For the text-containing cell, return its midpoint in [X, Y] coordinate format. 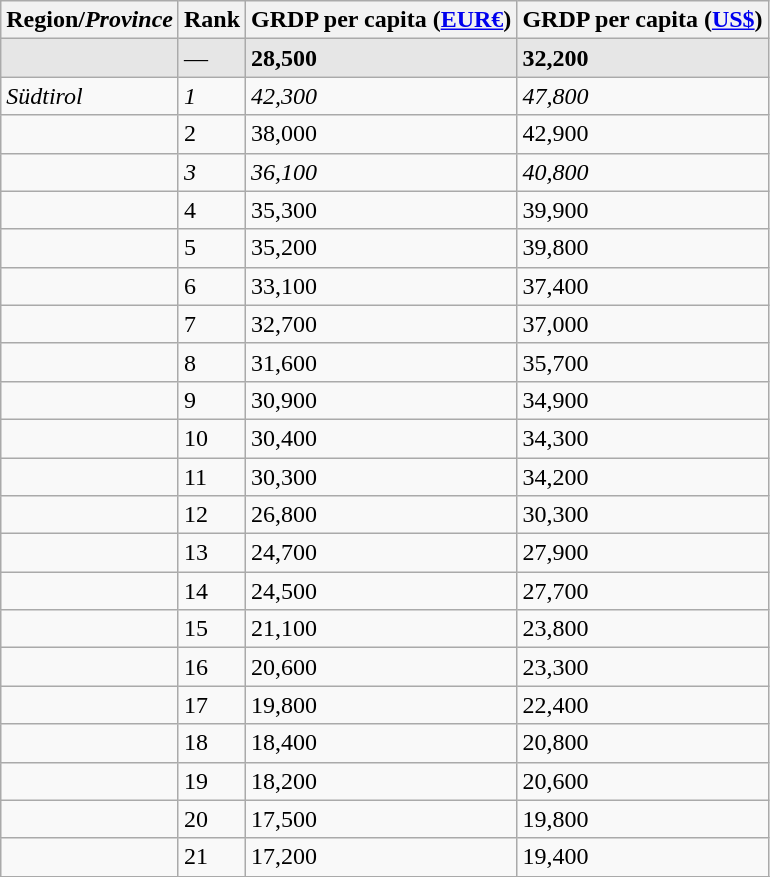
17,500 [382, 819]
47,800 [642, 96]
38,000 [382, 134]
7 [212, 324]
18 [212, 743]
4 [212, 210]
GRDP per capita (EUR€) [382, 20]
15 [212, 629]
17 [212, 705]
39,800 [642, 248]
37,000 [642, 324]
— [212, 58]
39,900 [642, 210]
13 [212, 553]
23,800 [642, 629]
12 [212, 515]
19,400 [642, 857]
11 [212, 477]
30,900 [382, 400]
18,400 [382, 743]
32,200 [642, 58]
23,300 [642, 667]
34,300 [642, 438]
Region/Province [90, 20]
28,500 [382, 58]
35,300 [382, 210]
19 [212, 781]
31,600 [382, 362]
22,400 [642, 705]
14 [212, 591]
20,800 [642, 743]
40,800 [642, 172]
35,200 [382, 248]
21 [212, 857]
42,900 [642, 134]
27,900 [642, 553]
37,400 [642, 286]
6 [212, 286]
3 [212, 172]
18,200 [382, 781]
24,700 [382, 553]
16 [212, 667]
17,200 [382, 857]
Südtirol [90, 96]
2 [212, 134]
GRDP per capita (US$) [642, 20]
24,500 [382, 591]
20 [212, 819]
21,100 [382, 629]
34,200 [642, 477]
33,100 [382, 286]
35,700 [642, 362]
10 [212, 438]
9 [212, 400]
5 [212, 248]
8 [212, 362]
1 [212, 96]
42,300 [382, 96]
36,100 [382, 172]
26,800 [382, 515]
34,900 [642, 400]
30,400 [382, 438]
32,700 [382, 324]
27,700 [642, 591]
Rank [212, 20]
